From the cell containing the given text, extract its center point as [x, y] coordinate. 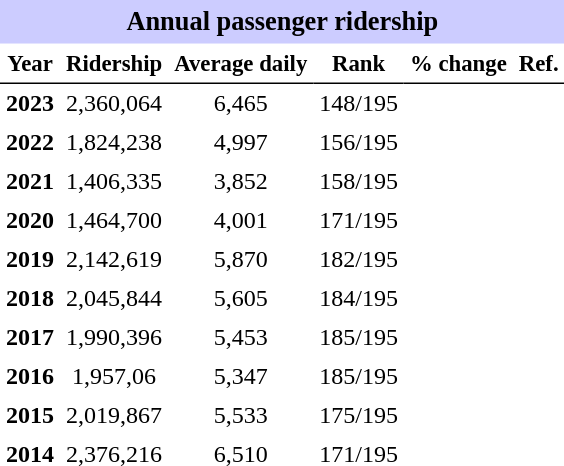
Rank [358, 64]
5,533 [240, 416]
2,045,844 [114, 298]
2021 [30, 182]
2017 [30, 338]
1,464,700 [114, 220]
5,453 [240, 338]
171/195 [358, 220]
Ridership [114, 64]
182/195 [358, 260]
Average daily [240, 64]
2,142,619 [114, 260]
1,406,335 [114, 182]
4,001 [240, 220]
5,605 [240, 298]
2023 [30, 104]
2,360,064 [114, 104]
1,824,238 [114, 142]
148/195 [358, 104]
4,997 [240, 142]
158/195 [358, 182]
156/195 [358, 142]
2,019,867 [114, 416]
2019 [30, 260]
6,465 [240, 104]
1,957,06 [114, 376]
175/195 [358, 416]
2016 [30, 376]
3,852 [240, 182]
184/195 [358, 298]
5,347 [240, 376]
Year [30, 64]
1,990,396 [114, 338]
2015 [30, 416]
2018 [30, 298]
5,870 [240, 260]
2022 [30, 142]
% change [458, 64]
2020 [30, 220]
